Scan for the cell matching the given text and deliver its (x, y) coordinate at center. 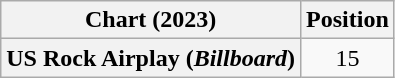
15 (348, 58)
US Rock Airplay (Billboard) (151, 58)
Chart (2023) (151, 20)
Position (348, 20)
